Identify which cell holds the provided text, then report its (x, y) central coordinate. 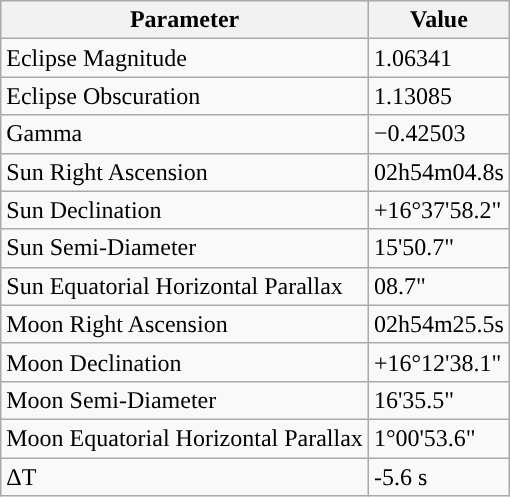
−0.42503 (438, 134)
Moon Declination (185, 362)
02h54m25.5s (438, 324)
Eclipse Magnitude (185, 58)
Sun Equatorial Horizontal Parallax (185, 286)
-5.6 s (438, 477)
Moon Equatorial Horizontal Parallax (185, 438)
Sun Semi-Diameter (185, 248)
Eclipse Obscuration (185, 96)
1.13085 (438, 96)
02h54m04.8s (438, 172)
Moon Right Ascension (185, 324)
Moon Semi-Diameter (185, 400)
16'35.5" (438, 400)
+16°37'58.2" (438, 210)
1°00'53.6" (438, 438)
15'50.7" (438, 248)
Gamma (185, 134)
+16°12'38.1" (438, 362)
08.7" (438, 286)
1.06341 (438, 58)
ΔT (185, 477)
Sun Right Ascension (185, 172)
Value (438, 20)
Sun Declination (185, 210)
Parameter (185, 20)
